Locate the cell with the specified text and output its [X, Y] center coordinate. 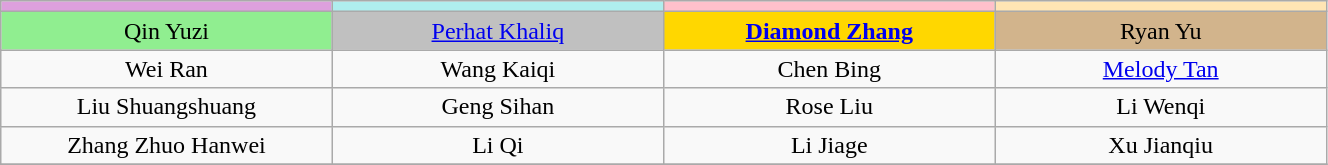
Geng Sihan [498, 107]
Zhang Zhuo Hanwei [166, 145]
Wei Ran [166, 69]
Ryan Yu [1160, 31]
Rose Liu [830, 107]
Wang Kaiqi [498, 69]
Li Qi [498, 145]
Li Jiage [830, 145]
Liu Shuangshuang [166, 107]
Diamond Zhang [830, 31]
Perhat Khaliq [498, 31]
Chen Bing [830, 69]
Qin Yuzi [166, 31]
Xu Jianqiu [1160, 145]
Melody Tan [1160, 69]
Li Wenqi [1160, 107]
